Provide the (x, y) coordinate of the cell's center where the given text is located.  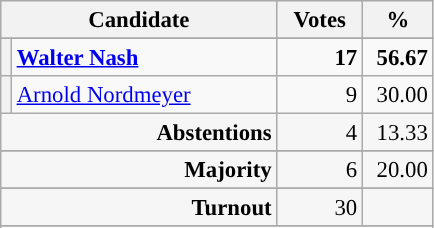
17 (320, 58)
% (398, 20)
Candidate (139, 20)
Votes (320, 20)
Majority (139, 170)
30 (320, 208)
6 (320, 170)
56.67 (398, 58)
30.00 (398, 95)
Abstentions (139, 133)
4 (320, 133)
Turnout (139, 208)
9 (320, 95)
Arnold Nordmeyer (144, 95)
20.00 (398, 170)
13.33 (398, 133)
Walter Nash (144, 58)
